Find where the given text appears and provide that cell's center as [X, Y] coordinate. 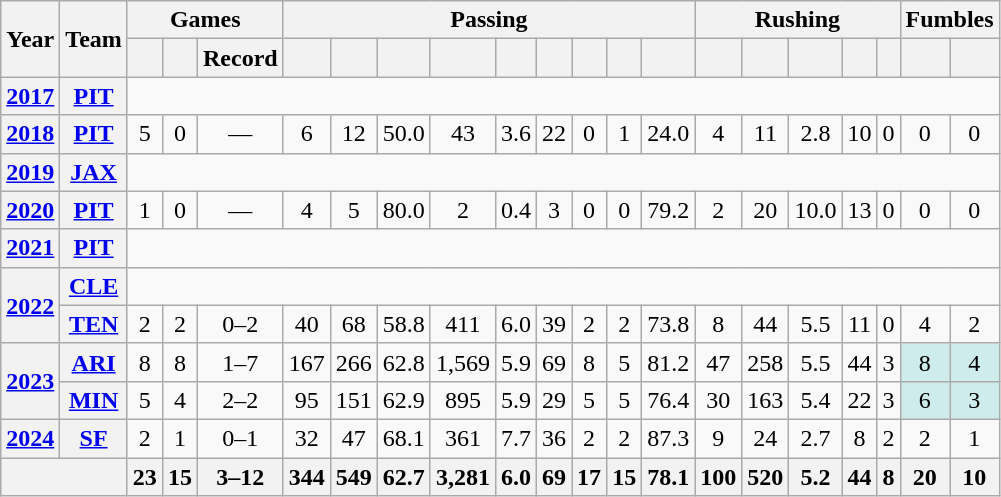
36 [554, 438]
258 [766, 362]
0–2 [240, 324]
2021 [30, 248]
0.4 [516, 210]
2.7 [816, 438]
MIN [94, 400]
12 [354, 134]
78.1 [668, 477]
411 [462, 324]
50.0 [404, 134]
2017 [30, 96]
361 [462, 438]
Rushing [798, 20]
2020 [30, 210]
Team [94, 39]
Passing [489, 20]
80.0 [404, 210]
Record [240, 58]
344 [306, 477]
62.8 [404, 362]
79.2 [668, 210]
SF [94, 438]
13 [860, 210]
24 [766, 438]
68 [354, 324]
3–12 [240, 477]
266 [354, 362]
520 [766, 477]
151 [354, 400]
1–7 [240, 362]
62.7 [404, 477]
7.7 [516, 438]
58.8 [404, 324]
5.4 [816, 400]
2.8 [816, 134]
167 [306, 362]
24.0 [668, 134]
0–1 [240, 438]
81.2 [668, 362]
Fumbles [950, 20]
9 [718, 438]
29 [554, 400]
17 [590, 477]
10.0 [816, 210]
1,569 [462, 362]
76.4 [668, 400]
95 [306, 400]
CLE [94, 286]
30 [718, 400]
68.1 [404, 438]
32 [306, 438]
Year [30, 39]
2024 [30, 438]
100 [718, 477]
87.3 [668, 438]
39 [554, 324]
549 [354, 477]
73.8 [668, 324]
3.6 [516, 134]
43 [462, 134]
5.2 [816, 477]
JAX [94, 172]
2023 [30, 381]
62.9 [404, 400]
2019 [30, 172]
TEN [94, 324]
23 [144, 477]
2022 [30, 305]
3,281 [462, 477]
163 [766, 400]
Games [205, 20]
895 [462, 400]
2–2 [240, 400]
40 [306, 324]
ARI [94, 362]
2018 [30, 134]
